Determine the [X, Y] coordinate at the center of the cell enclosing the given text.  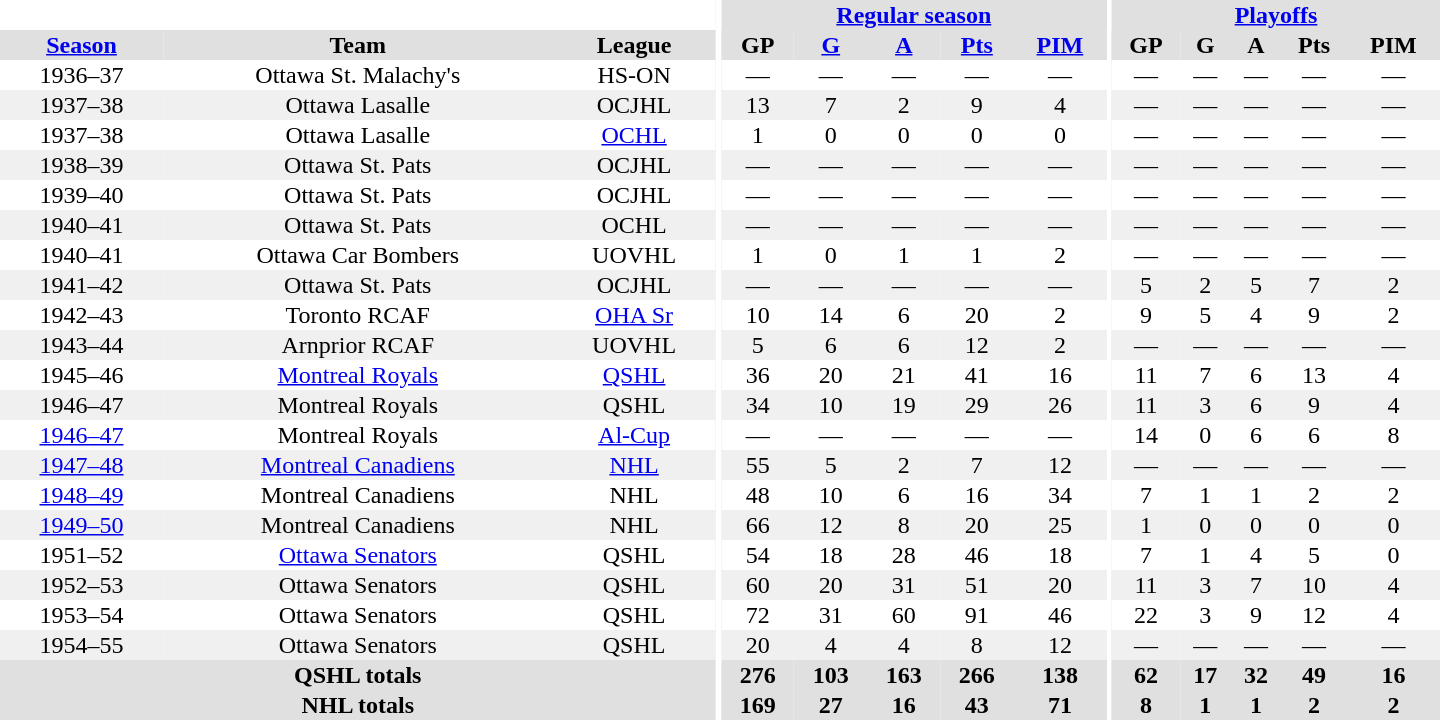
48 [758, 495]
32 [1256, 675]
29 [976, 405]
Season [82, 45]
19 [904, 405]
Team [358, 45]
103 [830, 675]
1936–37 [82, 75]
Al-Cup [634, 435]
55 [758, 465]
91 [976, 615]
43 [976, 705]
1948–49 [82, 495]
1938–39 [82, 165]
28 [904, 555]
54 [758, 555]
62 [1146, 675]
17 [1206, 675]
71 [1060, 705]
26 [1060, 405]
49 [1314, 675]
1942–43 [82, 315]
1941–42 [82, 285]
276 [758, 675]
1943–44 [82, 345]
Arnprior RCAF [358, 345]
Ottawa Car Bombers [358, 255]
22 [1146, 615]
League [634, 45]
1952–53 [82, 585]
1949–50 [82, 525]
266 [976, 675]
Ottawa St. Malachy's [358, 75]
36 [758, 375]
138 [1060, 675]
66 [758, 525]
21 [904, 375]
HS-ON [634, 75]
OHA Sr [634, 315]
163 [904, 675]
1954–55 [82, 645]
Playoffs [1276, 15]
Regular season [914, 15]
169 [758, 705]
1947–48 [82, 465]
1939–40 [82, 195]
41 [976, 375]
Toronto RCAF [358, 315]
27 [830, 705]
QSHL totals [358, 675]
1945–46 [82, 375]
51 [976, 585]
25 [1060, 525]
NHL totals [358, 705]
1951–52 [82, 555]
72 [758, 615]
1953–54 [82, 615]
